Determine the (x, y) coordinate at the center of the cell enclosing the given text.  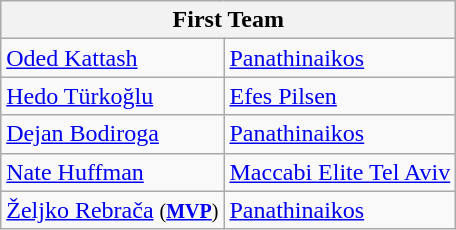
Efes Pilsen (340, 96)
Maccabi Elite Tel Aviv (340, 172)
Dejan Bodiroga (112, 134)
Željko Rebrača (MVP) (112, 210)
Oded Kattash (112, 58)
Hedo Türkoğlu (112, 96)
Nate Huffman (112, 172)
First Team (228, 20)
